Pinpoint the cell where the given text exists, returning its (x, y) midpoint coordinate. 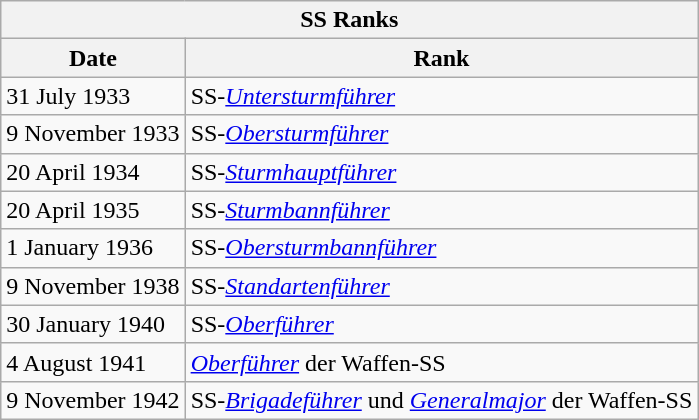
SS-Sturmhauptführer (442, 172)
SS-Sturmbannführer (442, 210)
4 August 1941 (93, 362)
SS-Standartenführer (442, 286)
1 January 1936 (93, 248)
9 November 1938 (93, 286)
SS-Obersturmbannführer (442, 248)
20 April 1935 (93, 210)
Rank (442, 58)
31 July 1933 (93, 96)
20 April 1934 (93, 172)
SS-Brigadeführer und Generalmajor der Waffen-SS (442, 400)
30 January 1940 (93, 324)
SS-Obersturmführer (442, 134)
9 November 1942 (93, 400)
SS Ranks (350, 20)
Date (93, 58)
SS-Untersturmführer (442, 96)
SS-Oberführer (442, 324)
Oberführer der Waffen-SS (442, 362)
9 November 1933 (93, 134)
